Extract the [x, y] coordinate from the center of the cell holding the provided text.  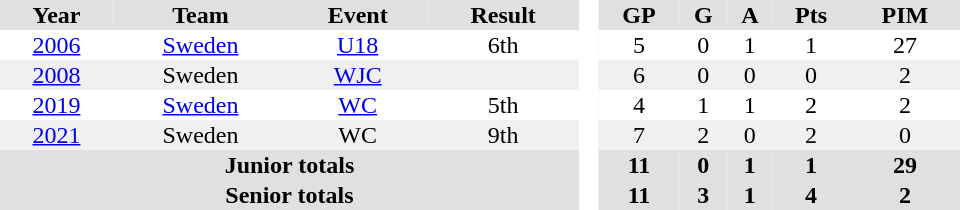
Event [358, 15]
Result [502, 15]
WJC [358, 75]
Year [56, 15]
29 [905, 165]
2006 [56, 45]
2008 [56, 75]
Junior totals [290, 165]
2021 [56, 135]
6 [639, 75]
PIM [905, 15]
U18 [358, 45]
9th [502, 135]
6th [502, 45]
7 [639, 135]
27 [905, 45]
5 [639, 45]
2019 [56, 105]
Pts [811, 15]
5th [502, 105]
A [750, 15]
3 [703, 195]
GP [639, 15]
Team [200, 15]
Senior totals [290, 195]
G [703, 15]
